Determine the [X, Y] coordinate at the center of the cell enclosing the given text.  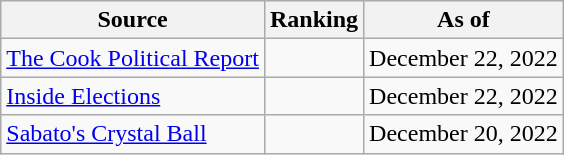
Ranking [314, 20]
As of [464, 20]
Inside Elections [133, 96]
The Cook Political Report [133, 58]
Source [133, 20]
Sabato's Crystal Ball [133, 134]
December 20, 2022 [464, 134]
